Locate the cell with the specified text and output its (X, Y) center coordinate. 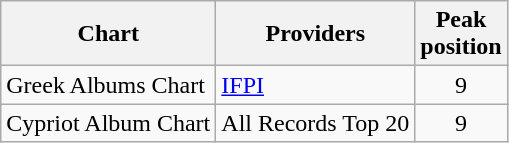
Cypriot Album Chart (108, 123)
Providers (316, 34)
IFPI (316, 85)
Greek Albums Chart (108, 85)
Chart (108, 34)
All Records Top 20 (316, 123)
Peakposition (461, 34)
